Extract the [X, Y] coordinate from the center of the cell holding the provided text.  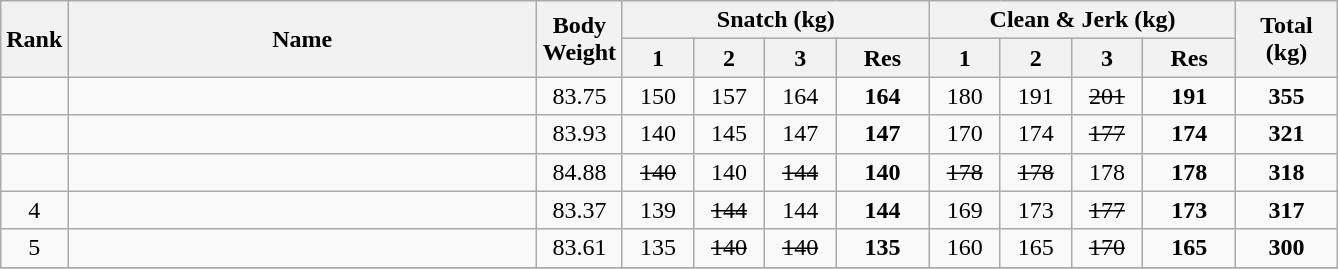
201 [1106, 96]
83.61 [579, 248]
321 [1286, 134]
Snatch (kg) [776, 20]
4 [34, 210]
157 [730, 96]
83.37 [579, 210]
Name [302, 39]
169 [964, 210]
5 [34, 248]
317 [1286, 210]
83.75 [579, 96]
180 [964, 96]
318 [1286, 172]
Rank [34, 39]
Body Weight [579, 39]
355 [1286, 96]
139 [658, 210]
84.88 [579, 172]
160 [964, 248]
83.93 [579, 134]
150 [658, 96]
Total (kg) [1286, 39]
300 [1286, 248]
145 [730, 134]
Clean & Jerk (kg) [1082, 20]
